Scan for the cell matching the given text and deliver its [x, y] coordinate at center. 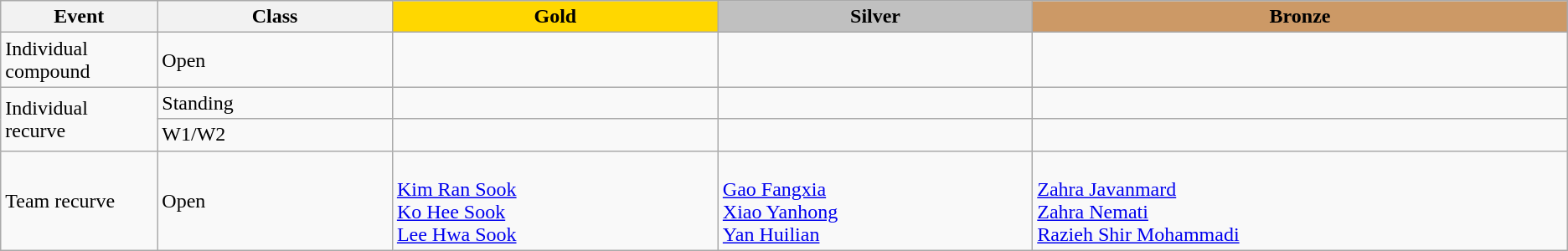
Zahra JavanmardZahra NematiRazieh Shir Mohammadi [1300, 201]
Team recurve [79, 201]
Individual compound [79, 60]
Gao FangxiaXiao YanhongYan Huilian [874, 201]
Event [79, 17]
Bronze [1300, 17]
Kim Ran SookKo Hee SookLee Hwa Sook [554, 201]
Silver [874, 17]
Individual recurve [79, 119]
Class [275, 17]
Standing [275, 103]
Gold [554, 17]
W1/W2 [275, 135]
